Scan for the cell matching the given text and deliver its [x, y] coordinate at center. 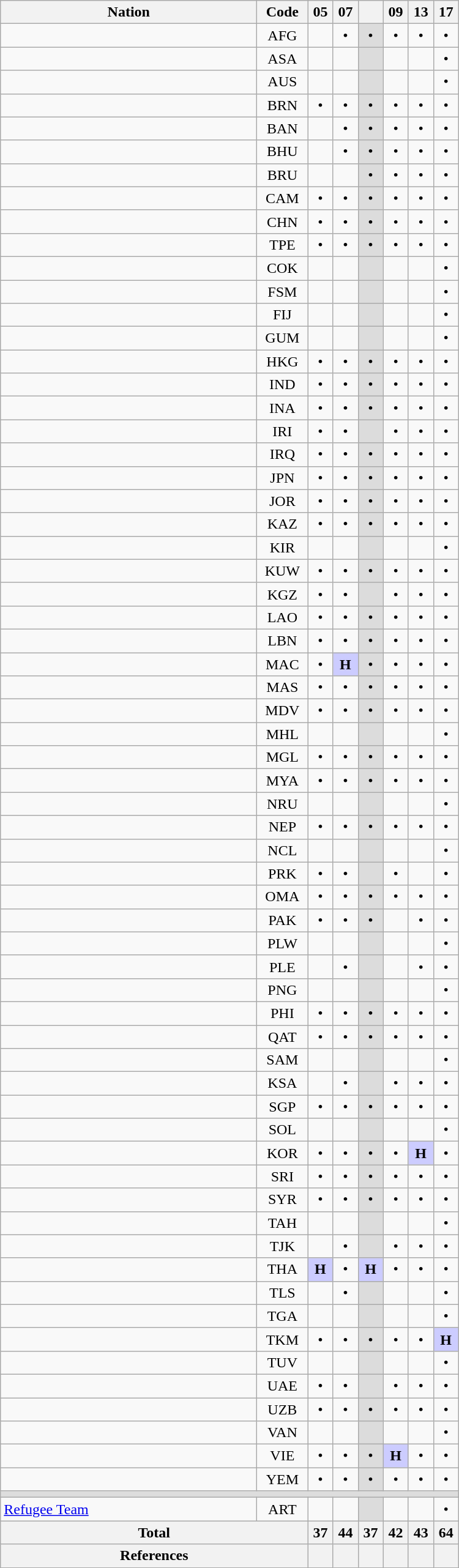
LBN [283, 641]
HKG [283, 362]
09 [395, 12]
MYA [283, 781]
SRI [283, 1176]
TKM [283, 1339]
42 [395, 1533]
BHU [283, 152]
PNG [283, 990]
Nation [129, 12]
MAS [283, 688]
AUS [283, 82]
JOR [283, 501]
VIE [283, 1456]
07 [345, 12]
Total [154, 1533]
IRI [283, 431]
Refugee Team [129, 1509]
CAM [283, 198]
17 [446, 12]
FIJ [283, 315]
GUM [283, 338]
PRK [283, 874]
IND [283, 385]
PHI [283, 1013]
64 [446, 1533]
43 [421, 1533]
KIR [283, 548]
IRQ [283, 455]
13 [421, 12]
KOR [283, 1153]
NCL [283, 850]
QAT [283, 1037]
BRU [283, 175]
TAH [283, 1223]
MAC [283, 664]
PLE [283, 967]
COK [283, 268]
SGP [283, 1107]
LAO [283, 617]
INA [283, 408]
OMA [283, 897]
BAN [283, 128]
TUV [283, 1362]
TGA [283, 1316]
MGL [283, 757]
MDV [283, 711]
NRU [283, 804]
SAM [283, 1060]
ART [283, 1509]
UAE [283, 1386]
05 [321, 12]
BRN [283, 105]
NEP [283, 827]
UZB [283, 1409]
PAK [283, 920]
AFG [283, 35]
KUW [283, 571]
YEM [283, 1479]
FSM [283, 292]
References [154, 1556]
KSA [283, 1083]
TJK [283, 1246]
ASA [283, 59]
KGZ [283, 594]
PLW [283, 943]
VAN [283, 1433]
CHN [283, 221]
SOL [283, 1130]
TPE [283, 245]
SYR [283, 1200]
TLS [283, 1293]
THA [283, 1269]
44 [345, 1533]
KAZ [283, 524]
Code [283, 12]
JPN [283, 478]
MHL [283, 734]
